Return [X, Y] of the center of cell containing provided text 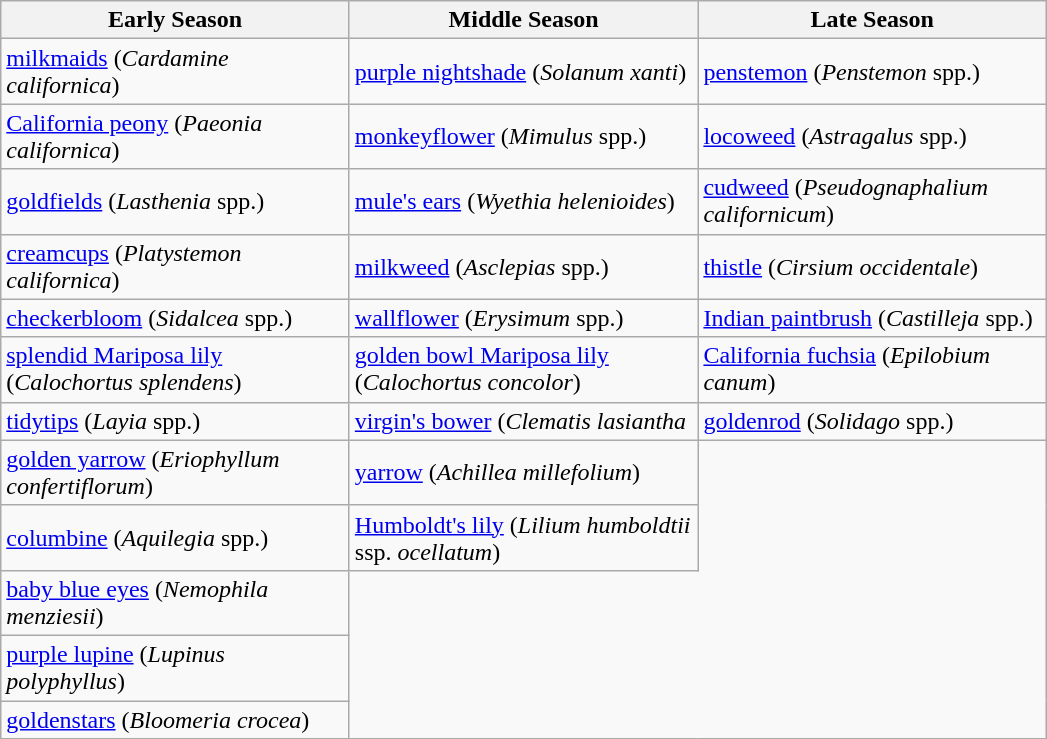
Early Season [176, 20]
virgin's bower (Clematis lasiantha [524, 421]
purple lupine (Lupinus polyphyllus) [176, 668]
purple nightshade (Solanum xanti) [524, 72]
yarrow (Achillea millefolium) [524, 472]
California fuchsia (Epilobium canum) [872, 370]
Middle Season [524, 20]
milkweed (Asclepias spp.) [524, 266]
mule's ears (Wyethia helenioides) [524, 202]
golden bowl Mariposa lily (Calochortus concolor) [524, 370]
monkeyflower (Mimulus spp.) [524, 136]
goldfields (Lasthenia spp.) [176, 202]
tidytips (Layia spp.) [176, 421]
splendid Mariposa lily (Calochortus splendens) [176, 370]
wallflower (Erysimum spp.) [524, 318]
goldenstars (Bloomeria crocea) [176, 719]
columbine (Aquilegia spp.) [176, 538]
Humboldt's lily (Lilium humboldtii ssp. ocellatum) [524, 538]
cudweed (Pseudognaphalium californicum) [872, 202]
baby blue eyes (Nemophila menziesii) [176, 602]
Late Season [872, 20]
California peony (Paeonia californica) [176, 136]
creamcups (Platystemon californica) [176, 266]
goldenrod (Solidago spp.) [872, 421]
thistle (Cirsium occidentale) [872, 266]
milkmaids (Cardamine californica) [176, 72]
checkerbloom (Sidalcea spp.) [176, 318]
golden yarrow (Eriophyllum confertiflorum) [176, 472]
Indian paintbrush (Castilleja spp.) [872, 318]
locoweed (Astragalus spp.) [872, 136]
penstemon (Penstemon spp.) [872, 72]
